Output the [X, Y] coordinate of the center of the cell containing the given text.  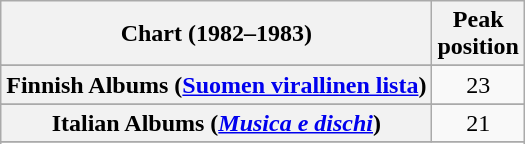
Finnish Albums (Suomen virallinen lista) [216, 85]
21 [478, 123]
Chart (1982–1983) [216, 34]
23 [478, 85]
Italian Albums (Musica e dischi) [216, 123]
Peakposition [478, 34]
